Return [X, Y] of the center of cell containing provided text 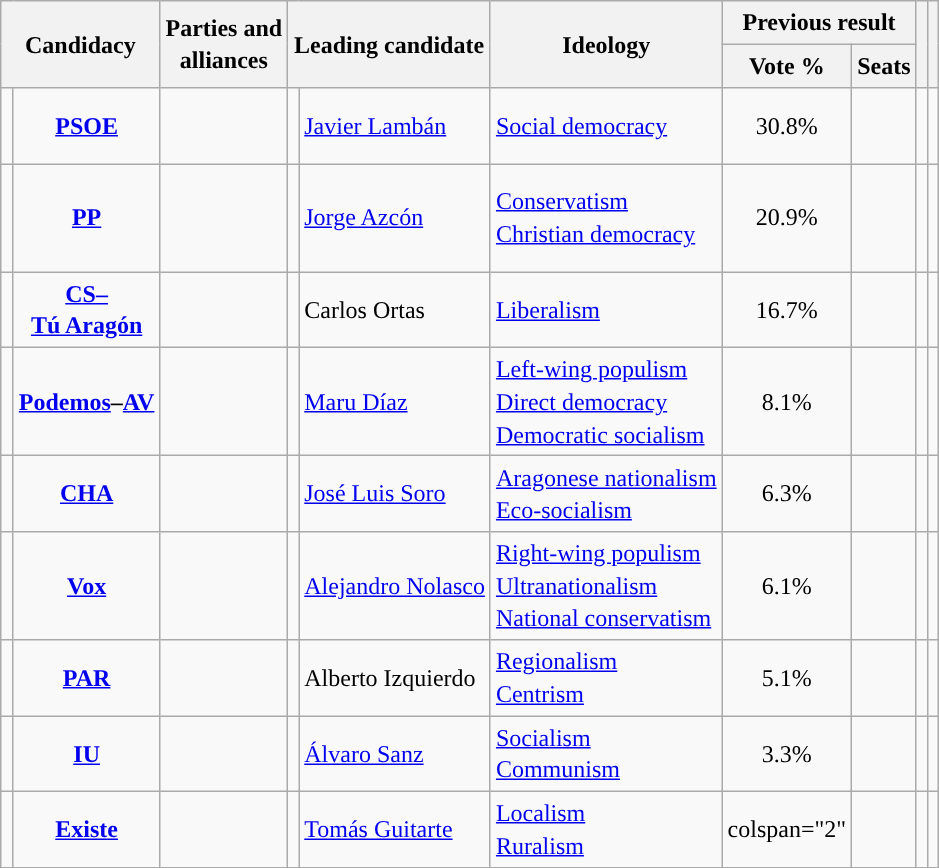
Vox [86, 586]
PSOE [86, 126]
Right-wing populismUltranationalismNational conservatism [606, 586]
Carlos Ortas [395, 310]
16.7% [787, 310]
Alberto Izquierdo [395, 678]
Javier Lambán [395, 126]
Ideology [606, 44]
SocialismCommunism [606, 754]
Social democracy [606, 126]
Parties andalliances [224, 44]
Leading candidate [390, 44]
Previous result [819, 22]
Vote % [787, 66]
CHA [86, 494]
Jorge Azcón [395, 218]
colspan="2" [787, 830]
Candidacy [80, 44]
8.1% [787, 402]
6.3% [787, 494]
6.1% [787, 586]
Tomás Guitarte [395, 830]
ConservatismChristian democracy [606, 218]
Álvaro Sanz [395, 754]
José Luis Soro [395, 494]
IU [86, 754]
Existe [86, 830]
CS–Tú Aragón [86, 310]
Aragonese nationalismEco-socialism [606, 494]
Liberalism [606, 310]
RegionalismCentrism [606, 678]
3.3% [787, 754]
LocalismRuralism [606, 830]
30.8% [787, 126]
Maru Díaz [395, 402]
PP [86, 218]
PAR [86, 678]
Seats [884, 66]
Podemos–AV [86, 402]
20.9% [787, 218]
Left-wing populismDirect democracyDemocratic socialism [606, 402]
Alejandro Nolasco [395, 586]
5.1% [787, 678]
